Find where the given text appears and provide that cell's center as [x, y] coordinate. 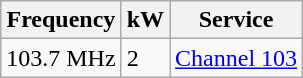
kW [145, 20]
Service [236, 20]
103.7 MHz [61, 58]
Frequency [61, 20]
Channel 103 [236, 58]
2 [145, 58]
